Determine the [X, Y] coordinate at the center of the cell enclosing the given text.  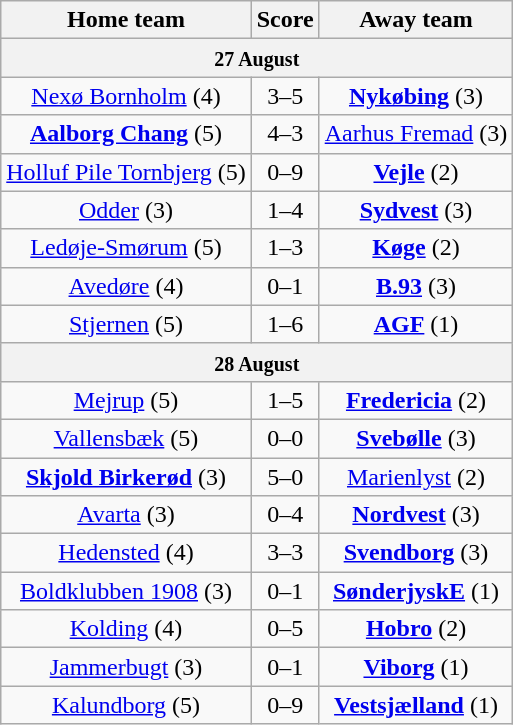
Nordvest (3) [416, 515]
1–5 [285, 400]
Aarhus Fremad (3) [416, 134]
1–6 [285, 324]
Sydvest (3) [416, 210]
Kolding (4) [126, 629]
0–5 [285, 629]
3–5 [285, 96]
Viborg (1) [416, 667]
Vestsjælland (1) [416, 705]
Jammerbugt (3) [126, 667]
27 August [257, 58]
Hedensted (4) [126, 553]
Ledøje-Smørum (5) [126, 248]
Nykøbing (3) [416, 96]
3–3 [285, 553]
Score [285, 20]
SønderjyskE (1) [416, 591]
Mejrup (5) [126, 400]
Stjernen (5) [126, 324]
Hobro (2) [416, 629]
Køge (2) [416, 248]
Svendborg (3) [416, 553]
Vallensbæk (5) [126, 438]
Avarta (3) [126, 515]
Skjold Birkerød (3) [126, 477]
Aalborg Chang (5) [126, 134]
Fredericia (2) [416, 400]
0–0 [285, 438]
Nexø Bornholm (4) [126, 96]
Holluf Pile Tornbjerg (5) [126, 172]
B.93 (3) [416, 286]
0–4 [285, 515]
Marienlyst (2) [416, 477]
Boldklubben 1908 (3) [126, 591]
5–0 [285, 477]
1–3 [285, 248]
Odder (3) [126, 210]
AGF (1) [416, 324]
Avedøre (4) [126, 286]
Svebølle (3) [416, 438]
Kalundborg (5) [126, 705]
1–4 [285, 210]
28 August [257, 362]
Home team [126, 20]
Away team [416, 20]
4–3 [285, 134]
Vejle (2) [416, 172]
